Extract the [x, y] coordinate from the center of the cell holding the provided text.  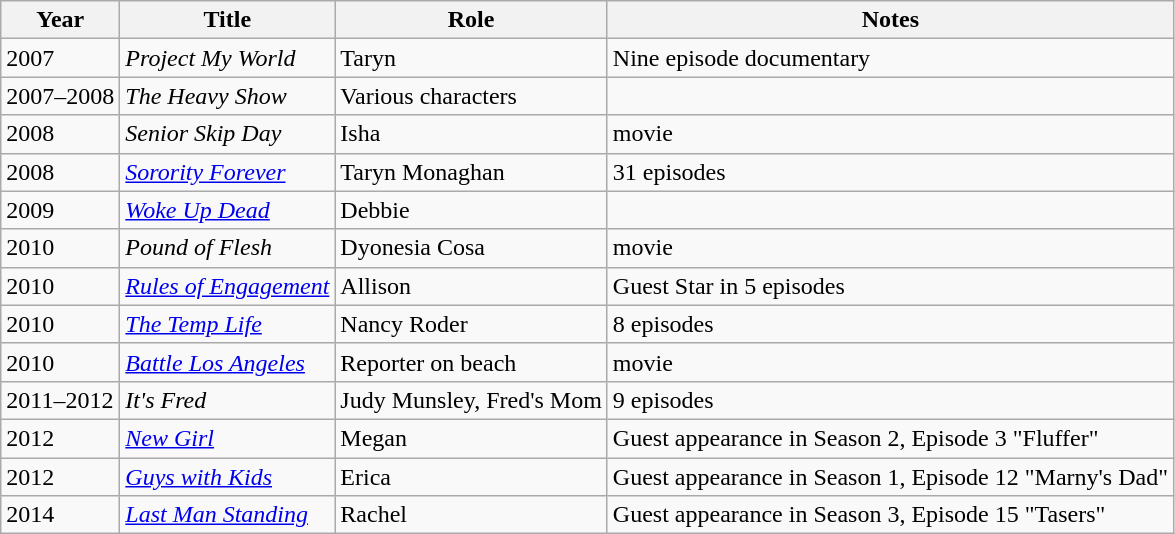
31 episodes [890, 172]
Title [228, 20]
The Heavy Show [228, 96]
Taryn [472, 58]
Year [60, 20]
Role [472, 20]
8 episodes [890, 324]
Project My World [228, 58]
Battle Los Angeles [228, 362]
Dyonesia Cosa [472, 248]
Reporter on beach [472, 362]
Various characters [472, 96]
Sorority Forever [228, 172]
Nine episode documentary [890, 58]
Guest Star in 5 episodes [890, 286]
Senior Skip Day [228, 134]
Last Man Standing [228, 515]
9 episodes [890, 400]
Megan [472, 438]
Allison [472, 286]
2007–2008 [60, 96]
The Temp Life [228, 324]
Notes [890, 20]
Guest appearance in Season 3, Episode 15 "Tasers" [890, 515]
Rules of Engagement [228, 286]
New Girl [228, 438]
2009 [60, 210]
Nancy Roder [472, 324]
2007 [60, 58]
Rachel [472, 515]
2014 [60, 515]
Woke Up Dead [228, 210]
It's Fred [228, 400]
Guest appearance in Season 2, Episode 3 "Fluffer" [890, 438]
Guys with Kids [228, 477]
Judy Munsley, Fred's Mom [472, 400]
Debbie [472, 210]
Pound of Flesh [228, 248]
Guest appearance in Season 1, Episode 12 "Marny's Dad" [890, 477]
Isha [472, 134]
Erica [472, 477]
Taryn Monaghan [472, 172]
2011–2012 [60, 400]
